Search for the cell housing the specified text and yield its [X, Y] center coordinate. 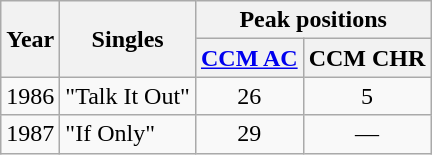
"If Only" [128, 134]
29 [249, 134]
1986 [30, 96]
"Talk It Out" [128, 96]
1987 [30, 134]
Year [30, 39]
26 [249, 96]
Peak positions [312, 20]
CCM CHR [367, 58]
Singles [128, 39]
CCM AC [249, 58]
5 [367, 96]
— [367, 134]
